Extract the [X, Y] coordinate from the center of the cell holding the provided text.  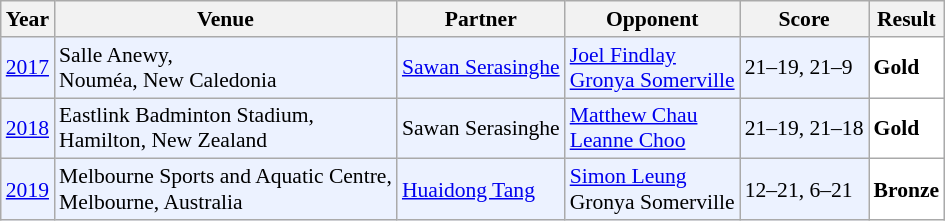
Simon Leung Gronya Somerville [652, 190]
Bronze [907, 190]
Venue [226, 19]
12–21, 6–21 [804, 190]
Opponent [652, 19]
Result [907, 19]
Salle Anewy,Nouméa, New Caledonia [226, 68]
Eastlink Badminton Stadium,Hamilton, New Zealand [226, 128]
Melbourne Sports and Aquatic Centre,Melbourne, Australia [226, 190]
Year [28, 19]
21–19, 21–9 [804, 68]
Matthew Chau Leanne Choo [652, 128]
Score [804, 19]
21–19, 21–18 [804, 128]
2017 [28, 68]
Partner [481, 19]
Huaidong Tang [481, 190]
Joel Findlay Gronya Somerville [652, 68]
2019 [28, 190]
2018 [28, 128]
